Extract the (X, Y) coordinate from the center of the cell holding the provided text.  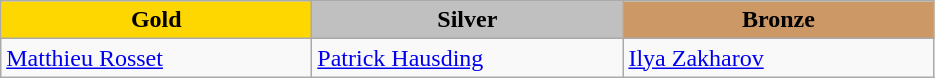
Gold (156, 20)
Bronze (778, 20)
Silver (468, 20)
Matthieu Rosset (156, 58)
Patrick Hausding (468, 58)
Ilya Zakharov (778, 58)
